Determine the [x, y] coordinate at the center of the cell enclosing the given text.  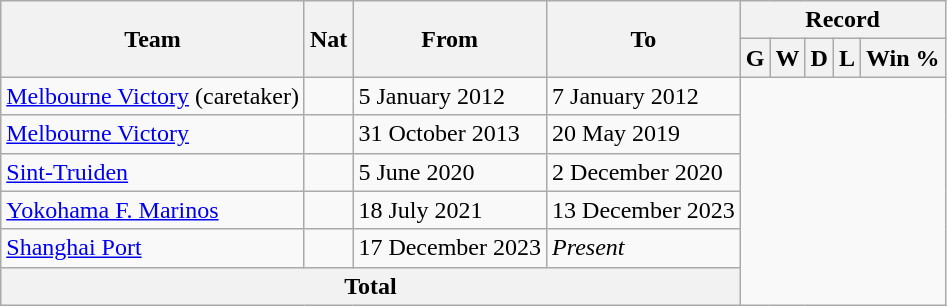
Total [370, 286]
18 July 2021 [450, 210]
Shanghai Port [153, 248]
Present [644, 248]
2 December 2020 [644, 172]
20 May 2019 [644, 134]
L [846, 58]
G [755, 58]
13 December 2023 [644, 210]
Record [842, 20]
5 January 2012 [450, 96]
W [788, 58]
From [450, 39]
Melbourne Victory [153, 134]
To [644, 39]
Melbourne Victory (caretaker) [153, 96]
Nat [328, 39]
31 October 2013 [450, 134]
Team [153, 39]
5 June 2020 [450, 172]
Sint-Truiden [153, 172]
7 January 2012 [644, 96]
Yokohama F. Marinos [153, 210]
D [819, 58]
17 December 2023 [450, 248]
Win % [902, 58]
